Identify which cell holds the provided text, then report its (X, Y) central coordinate. 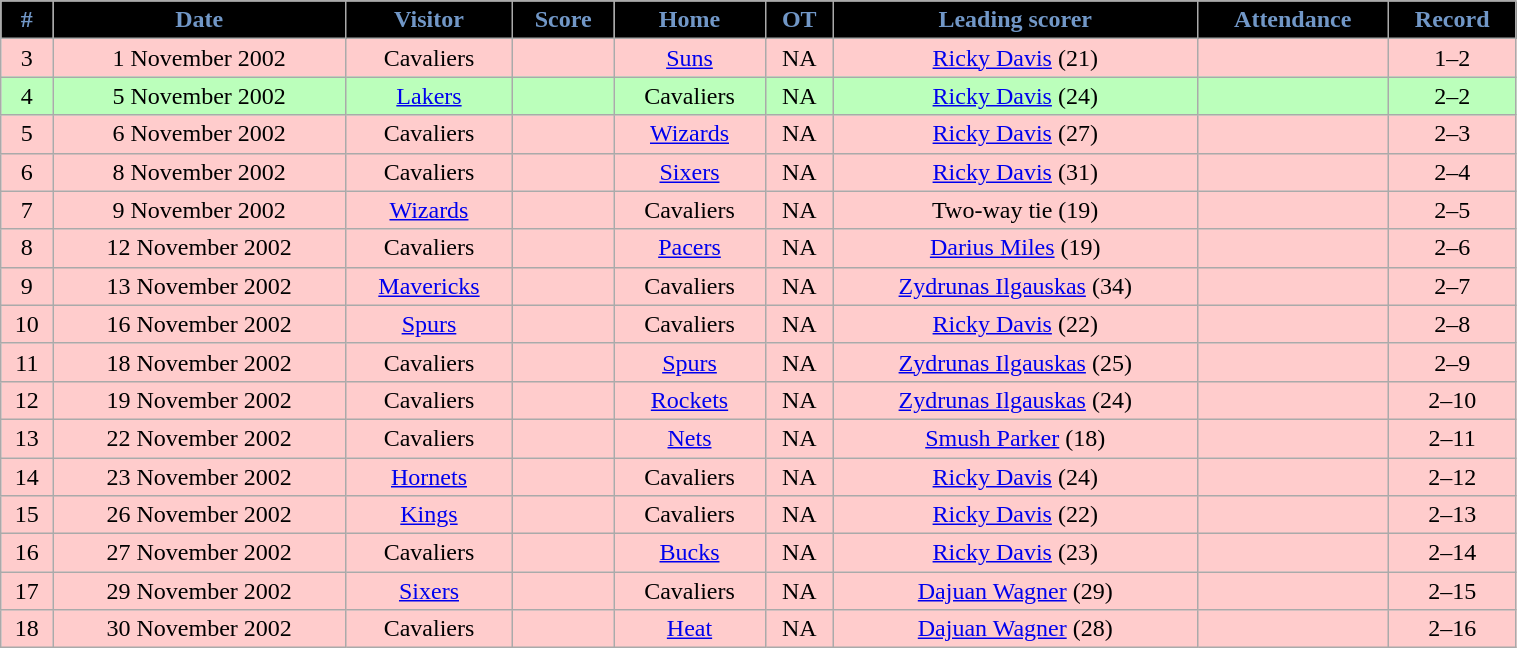
2–11 (1452, 438)
6 November 2002 (199, 134)
3 (27, 58)
1 November 2002 (199, 58)
Suns (690, 58)
Kings (428, 515)
Darius Miles (19) (1015, 248)
23 November 2002 (199, 477)
7 (27, 210)
14 (27, 477)
Record (1452, 20)
13 (27, 438)
# (27, 20)
5 (27, 134)
2–8 (1452, 324)
11 (27, 362)
Lakers (428, 96)
Bucks (690, 553)
17 (27, 591)
Nets (690, 438)
8 November 2002 (199, 172)
27 November 2002 (199, 553)
26 November 2002 (199, 515)
Ricky Davis (31) (1015, 172)
Leading scorer (1015, 20)
12 (27, 400)
Pacers (690, 248)
2–15 (1452, 591)
18 (27, 629)
2–6 (1452, 248)
Rockets (690, 400)
2–3 (1452, 134)
29 November 2002 (199, 591)
2–7 (1452, 286)
2–16 (1452, 629)
22 November 2002 (199, 438)
2–2 (1452, 96)
Hornets (428, 477)
18 November 2002 (199, 362)
2–5 (1452, 210)
Score (564, 20)
4 (27, 96)
19 November 2002 (199, 400)
Zydrunas Ilgauskas (24) (1015, 400)
6 (27, 172)
8 (27, 248)
Visitor (428, 20)
2–14 (1452, 553)
Attendance (1292, 20)
Mavericks (428, 286)
15 (27, 515)
Ricky Davis (27) (1015, 134)
16 (27, 553)
10 (27, 324)
Zydrunas Ilgauskas (25) (1015, 362)
Ricky Davis (23) (1015, 553)
5 November 2002 (199, 96)
Date (199, 20)
2–10 (1452, 400)
OT (799, 20)
Smush Parker (18) (1015, 438)
Dajuan Wagner (29) (1015, 591)
Home (690, 20)
Ricky Davis (21) (1015, 58)
13 November 2002 (199, 286)
30 November 2002 (199, 629)
2–4 (1452, 172)
Heat (690, 629)
9 November 2002 (199, 210)
1–2 (1452, 58)
12 November 2002 (199, 248)
2–9 (1452, 362)
Dajuan Wagner (28) (1015, 629)
Two-way tie (19) (1015, 210)
16 November 2002 (199, 324)
2–13 (1452, 515)
9 (27, 286)
Zydrunas Ilgauskas (34) (1015, 286)
2–12 (1452, 477)
